Output the [x, y] coordinate of the center of the cell containing the given text.  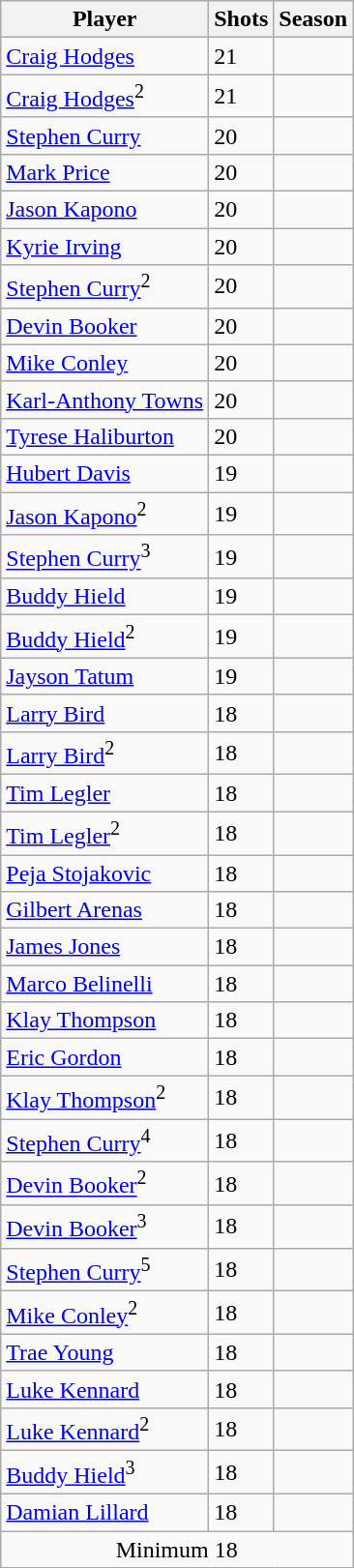
Mike Conley2 [104, 1314]
Mike Conley [104, 363]
Klay Thompson2 [104, 1097]
Hubert Davis [104, 473]
Stephen Curry3 [104, 557]
Larry Bird2 [104, 753]
Buddy Hield [104, 597]
Season [313, 19]
Luke Kennard [104, 1389]
Devin Booker [104, 326]
Buddy Hield3 [104, 1472]
Jason Kapono2 [104, 515]
Player [104, 19]
Craig Hodges [104, 56]
Larry Bird [104, 713]
Tim Legler [104, 793]
Devin Booker3 [104, 1227]
Kyrie Irving [104, 247]
Damian Lillard [104, 1513]
Gilbert Arenas [104, 910]
Marco Belinelli [104, 984]
Stephen Curry5 [104, 1269]
Mark Price [104, 172]
James Jones [104, 947]
Stephen Curry [104, 135]
Devin Booker2 [104, 1184]
Eric Gordon [104, 1057]
Jayson Tatum [104, 676]
Stephen Curry2 [104, 286]
Luke Kennard2 [104, 1430]
Karl-Anthony Towns [104, 399]
Craig Hodges2 [104, 97]
Shots [242, 19]
Peja Stojakovic [104, 873]
Tim Legler2 [104, 834]
Minimum 18 [177, 1550]
Buddy Hield2 [104, 636]
Trae Young [104, 1352]
Stephen Curry4 [104, 1139]
Klay Thompson [104, 1021]
Jason Kapono [104, 210]
Tyrese Haliburton [104, 436]
